Locate the cell with the specified text and output its (x, y) center coordinate. 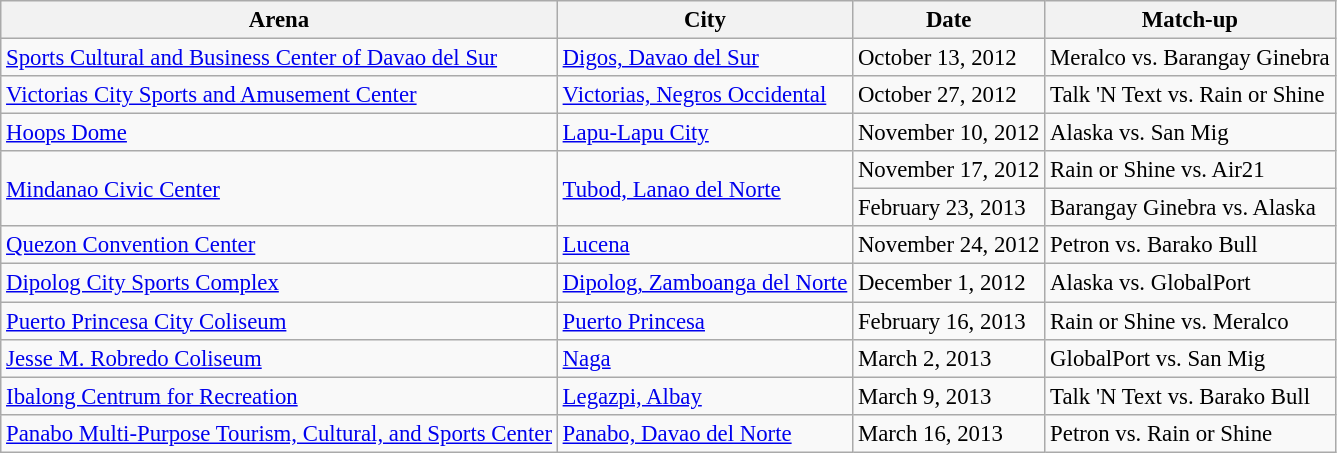
Digos, Davao del Sur (704, 58)
Petron vs. Rain or Shine (1190, 433)
Victorias, Negros Occidental (704, 95)
Arena (280, 20)
Mindanao Civic Center (280, 188)
Match-up (1190, 20)
Petron vs. Barako Bull (1190, 245)
Rain or Shine vs. Air21 (1190, 170)
November 24, 2012 (949, 245)
Lapu-Lapu City (704, 133)
Sports Cultural and Business Center of Davao del Sur (280, 58)
Victorias City Sports and Amusement Center (280, 95)
March 2, 2013 (949, 358)
December 1, 2012 (949, 283)
Meralco vs. Barangay Ginebra (1190, 58)
Alaska vs. GlobalPort (1190, 283)
Quezon Convention Center (280, 245)
Date (949, 20)
Talk 'N Text vs. Barako Bull (1190, 396)
Legazpi, Albay (704, 396)
City (704, 20)
Ibalong Centrum for Recreation (280, 396)
November 10, 2012 (949, 133)
Talk 'N Text vs. Rain or Shine (1190, 95)
November 17, 2012 (949, 170)
October 13, 2012 (949, 58)
March 16, 2013 (949, 433)
Barangay Ginebra vs. Alaska (1190, 208)
Hoops Dome (280, 133)
Panabo Multi-Purpose Tourism, Cultural, and Sports Center (280, 433)
Puerto Princesa (704, 321)
Dipolog, Zamboanga del Norte (704, 283)
Naga (704, 358)
Alaska vs. San Mig (1190, 133)
Rain or Shine vs. Meralco (1190, 321)
Dipolog City Sports Complex (280, 283)
Puerto Princesa City Coliseum (280, 321)
February 23, 2013 (949, 208)
Tubod, Lanao del Norte (704, 188)
GlobalPort vs. San Mig (1190, 358)
Jesse M. Robredo Coliseum (280, 358)
March 9, 2013 (949, 396)
October 27, 2012 (949, 95)
Lucena (704, 245)
Panabo, Davao del Norte (704, 433)
February 16, 2013 (949, 321)
